For the text-containing cell, return its midpoint in (X, Y) coordinate format. 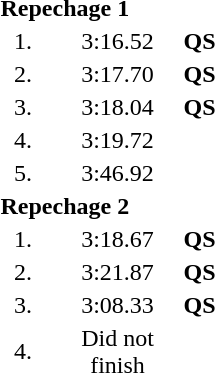
3:16.52 (118, 41)
3:18.67 (118, 239)
3:46.92 (118, 173)
3:17.70 (118, 74)
3:18.04 (118, 107)
3:21.87 (118, 272)
3:08.33 (118, 305)
3:19.72 (118, 140)
